Pinpoint the cell where the given text exists, returning its [x, y] midpoint coordinate. 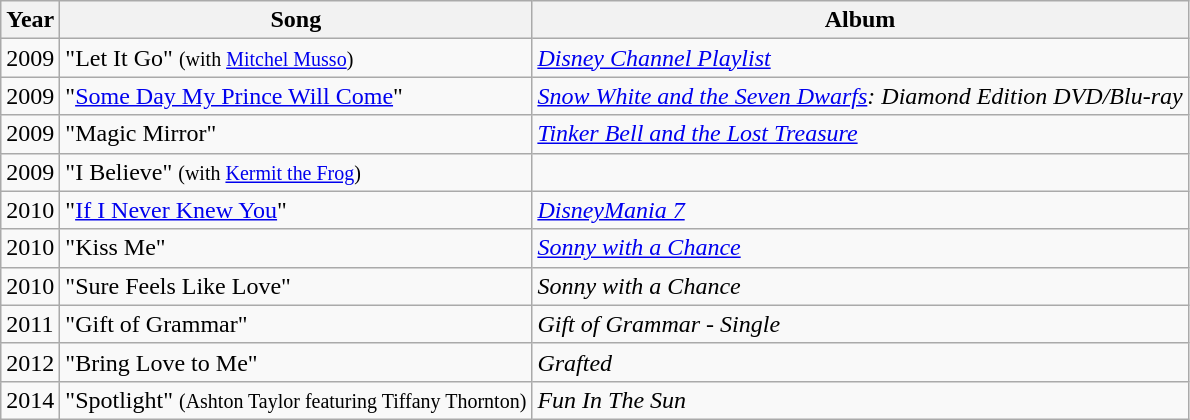
Snow White and the Seven Dwarfs: Diamond Edition DVD/Blu-ray [860, 96]
"Spotlight" (Ashton Taylor featuring Tiffany Thornton) [296, 400]
"Let It Go" (with Mitchel Musso) [296, 58]
Album [860, 20]
2014 [30, 400]
Grafted [860, 362]
2012 [30, 362]
DisneyMania 7 [860, 210]
"If I Never Knew You" [296, 210]
Disney Channel Playlist [860, 58]
Song [296, 20]
Gift of Grammar - Single [860, 324]
"Kiss Me" [296, 248]
"Some Day My Prince Will Come" [296, 96]
"Bring Love to Me" [296, 362]
Tinker Bell and the Lost Treasure [860, 134]
Year [30, 20]
2011 [30, 324]
"Gift of Grammar" [296, 324]
Fun In The Sun [860, 400]
"I Believe" (with Kermit the Frog) [296, 172]
"Sure Feels Like Love" [296, 286]
"Magic Mirror" [296, 134]
